Locate the cell with the specified text and output its [X, Y] center coordinate. 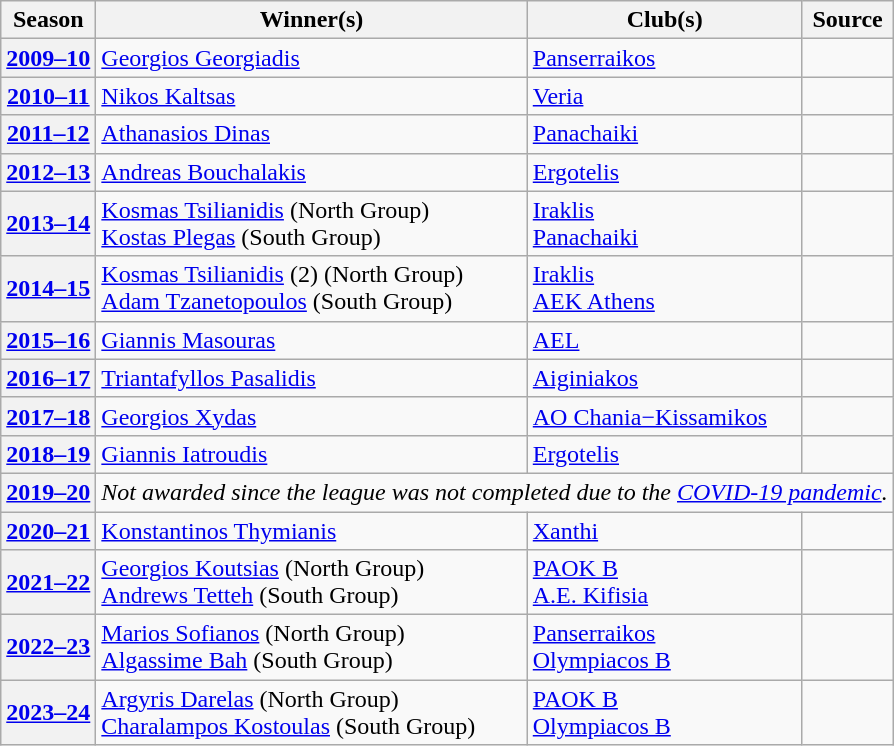
Aiginiakos [664, 378]
Konstantinos Thymianis [312, 531]
Georgios Xydas [312, 416]
Winner(s) [312, 20]
2017–18 [48, 416]
2022–23 [48, 648]
2020–21 [48, 531]
2012–13 [48, 172]
Nikos Kaltsas [312, 96]
Triantafyllos Pasalidis [312, 378]
Andreas Bouchalakis [312, 172]
IraklisPanachaiki [664, 224]
2013–14 [48, 224]
Season [48, 20]
Panachaiki [664, 134]
Source [848, 20]
Giannis Iatroudis [312, 454]
PAOK BOlympiacos B [664, 712]
Athanasios Dinas [312, 134]
2015–16 [48, 340]
2019–20 [48, 492]
2021–22 [48, 582]
Giannis Masouras [312, 340]
2016–17 [48, 378]
Panserraikos [664, 58]
2009–10 [48, 58]
Not awarded since the league was not completed due to the COVID-19 pandemic. [494, 492]
2010–11 [48, 96]
Georgios Georgiadis [312, 58]
Kosmas Tsilianidis (2) (North Group) Adam Tzanetopoulos (South Group) [312, 288]
Veria [664, 96]
Marios Sofianos (North Group) Algassime Bah (South Group) [312, 648]
Kosmas Tsilianidis (North Group) Kostas Plegas (South Group) [312, 224]
Argyris Darelas (North Group) Charalampos Kostoulas (South Group) [312, 712]
IraklisAEK Athens [664, 288]
2023–24 [48, 712]
PanserraikosOlympiacos B [664, 648]
AO Chania−Kissamikos [664, 416]
AEL [664, 340]
2014–15 [48, 288]
2018–19 [48, 454]
2011–12 [48, 134]
Club(s) [664, 20]
PAOK BA.E. Kifisia [664, 582]
Georgios Koutsias (North Group) Andrews Tetteh (South Group) [312, 582]
Xanthi [664, 531]
